Determine the [x, y] coordinate at the center of the cell enclosing the given text.  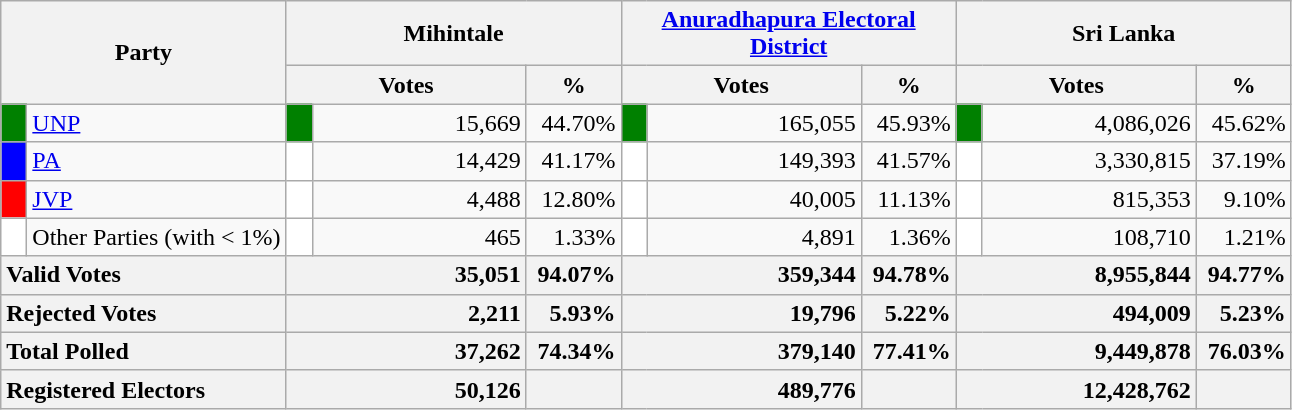
379,140 [741, 351]
UNP [156, 123]
5.22% [908, 313]
44.70% [574, 123]
37,262 [406, 351]
Anuradhapura Electoral District [788, 34]
19,796 [741, 313]
8,955,844 [1076, 275]
465 [419, 237]
45.93% [908, 123]
Total Polled [144, 351]
74.34% [574, 351]
40,005 [754, 199]
PA [156, 161]
12.80% [574, 199]
37.19% [1244, 161]
494,009 [1076, 313]
359,344 [741, 275]
2,211 [406, 313]
1.36% [908, 237]
Other Parties (with < 1%) [156, 237]
Rejected Votes [144, 313]
1.33% [574, 237]
149,393 [754, 161]
9.10% [1244, 199]
12,428,762 [1076, 389]
4,891 [754, 237]
Registered Electors [144, 389]
9,449,878 [1076, 351]
41.57% [908, 161]
Party [144, 52]
50,126 [406, 389]
14,429 [419, 161]
Mihintale [454, 34]
77.41% [908, 351]
45.62% [1244, 123]
1.21% [1244, 237]
76.03% [1244, 351]
489,776 [741, 389]
Sri Lanka [1124, 34]
94.77% [1244, 275]
815,353 [1089, 199]
4,086,026 [1089, 123]
165,055 [754, 123]
108,710 [1089, 237]
3,330,815 [1089, 161]
JVP [156, 199]
94.78% [908, 275]
5.93% [574, 313]
Valid Votes [144, 275]
4,488 [419, 199]
41.17% [574, 161]
5.23% [1244, 313]
11.13% [908, 199]
35,051 [406, 275]
15,669 [419, 123]
94.07% [574, 275]
